Search for the cell housing the specified text and yield its (X, Y) center coordinate. 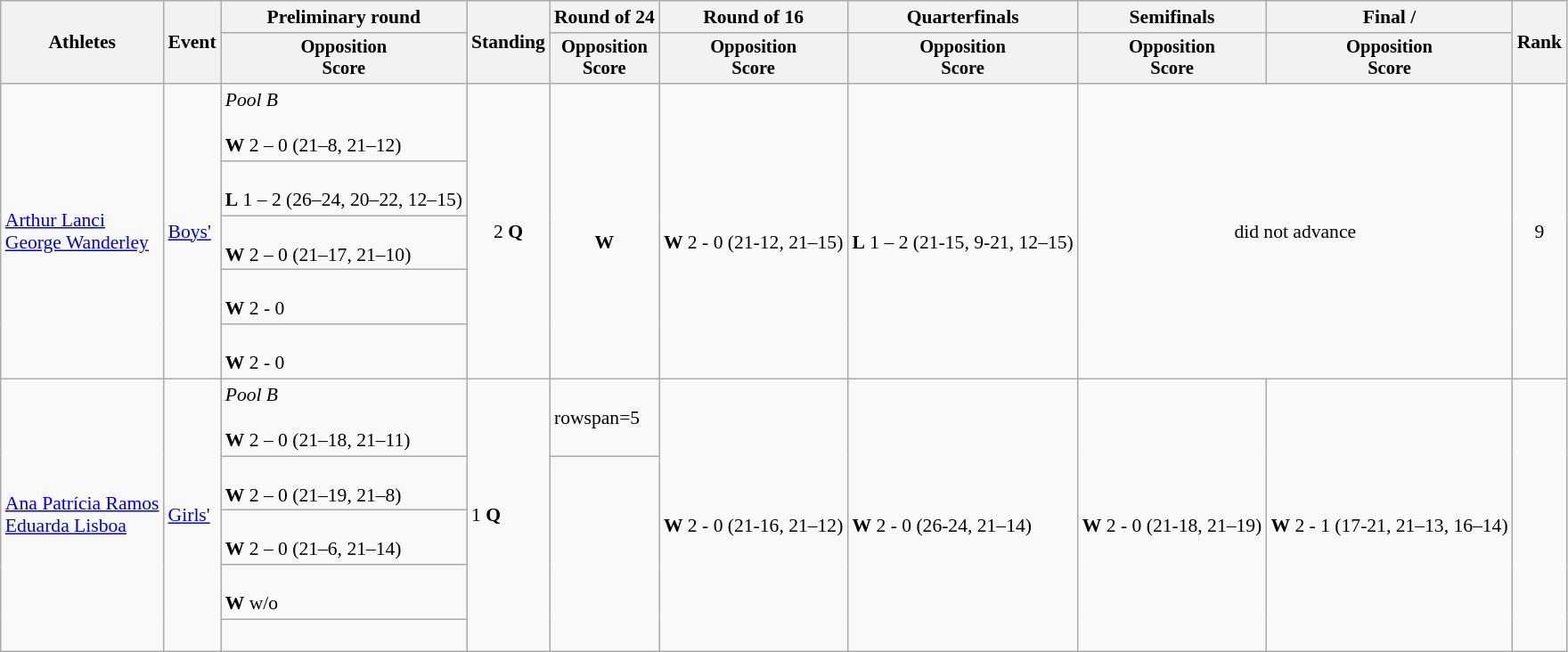
rowspan=5 (604, 419)
L 1 – 2 (26–24, 20–22, 12–15) (344, 189)
W 2 – 0 (21–6, 21–14) (344, 538)
did not advance (1295, 232)
Pool BW 2 – 0 (21–18, 21–11) (344, 419)
Boys' (192, 232)
Arthur LanciGeorge Wanderley (82, 232)
W (604, 232)
Semifinals (1172, 17)
L 1 – 2 (21-15, 9-21, 12–15) (962, 232)
Round of 24 (604, 17)
2 Q (508, 232)
W 2 - 0 (21-12, 21–15) (754, 232)
W 2 - 0 (21-18, 21–19) (1172, 516)
Preliminary round (344, 17)
Quarterfinals (962, 17)
Standing (508, 43)
Athletes (82, 43)
W 2 – 0 (21–17, 21–10) (344, 242)
9 (1539, 232)
Round of 16 (754, 17)
Rank (1539, 43)
Ana Patrícia RamosEduarda Lisboa (82, 516)
Girls' (192, 516)
Event (192, 43)
W 2 - 0 (26-24, 21–14) (962, 516)
W w/o (344, 591)
Pool BW 2 – 0 (21–8, 21–12) (344, 123)
W 2 - 0 (21-16, 21–12) (754, 516)
Final / (1389, 17)
1 Q (508, 516)
W 2 – 0 (21–19, 21–8) (344, 483)
W 2 - 1 (17-21, 21–13, 16–14) (1389, 516)
